Determine the [x, y] coordinate at the center of the cell enclosing the given text.  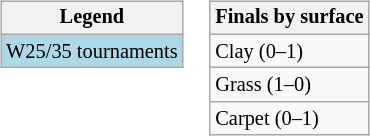
Legend [92, 18]
Grass (1–0) [289, 85]
W25/35 tournaments [92, 51]
Clay (0–1) [289, 51]
Carpet (0–1) [289, 119]
Finals by surface [289, 18]
